Scan for the cell matching the given text and deliver its [x, y] coordinate at center. 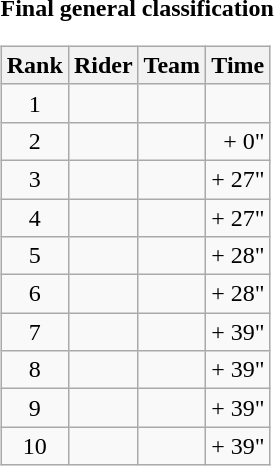
10 [34, 446]
4 [34, 217]
Rider [103, 65]
1 [34, 103]
Time [238, 65]
8 [34, 370]
Rank [34, 65]
5 [34, 256]
2 [34, 141]
9 [34, 408]
3 [34, 179]
Team [172, 65]
6 [34, 294]
+ 0" [238, 141]
7 [34, 332]
